Identify which cell holds the provided text, then report its (x, y) central coordinate. 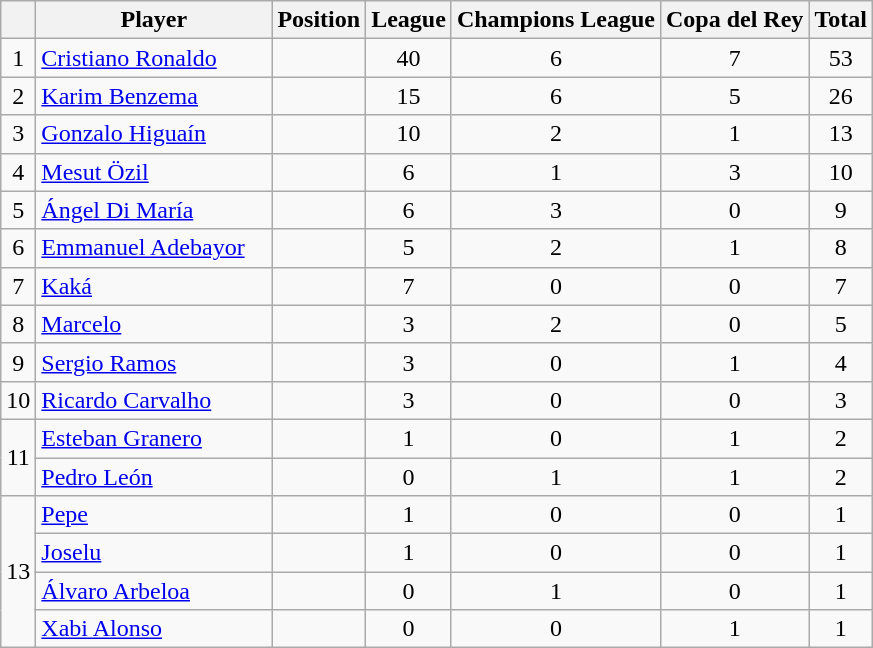
Copa del Rey (734, 20)
Pepe (154, 515)
Player (154, 20)
Sergio Ramos (154, 362)
Esteban Granero (154, 438)
Álvaro Arbeloa (154, 591)
Ángel Di María (154, 210)
11 (18, 457)
53 (841, 58)
Position (319, 20)
Ricardo Carvalho (154, 400)
Karim Benzema (154, 96)
Pedro León (154, 477)
26 (841, 96)
Cristiano Ronaldo (154, 58)
40 (409, 58)
Marcelo (154, 324)
15 (409, 96)
League (409, 20)
Mesut Özil (154, 172)
Champions League (556, 20)
Joselu (154, 553)
Total (841, 20)
Xabi Alonso (154, 629)
Kaká (154, 286)
Emmanuel Adebayor (154, 248)
Gonzalo Higuaín (154, 134)
